Search for the cell housing the specified text and yield its [X, Y] center coordinate. 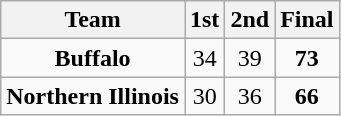
1st [204, 20]
39 [250, 58]
36 [250, 96]
66 [307, 96]
Buffalo [93, 58]
2nd [250, 20]
34 [204, 58]
Final [307, 20]
Northern Illinois [93, 96]
Team [93, 20]
73 [307, 58]
30 [204, 96]
